Output the [X, Y] coordinate of the center of the cell containing the given text.  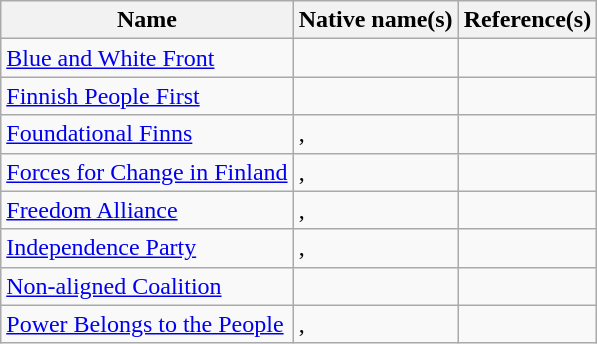
Finnish People First [147, 96]
Freedom Alliance [147, 210]
Blue and White Front [147, 58]
Reference(s) [528, 20]
Power Belongs to the People [147, 324]
Forces for Change in Finland [147, 172]
Foundational Finns [147, 134]
Name [147, 20]
Non-aligned Coalition [147, 286]
Native name(s) [376, 20]
Independence Party [147, 248]
